Search for the cell housing the specified text and yield its [X, Y] center coordinate. 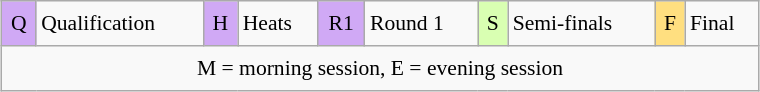
Qualification [120, 24]
S [493, 24]
Q [20, 24]
Semi-finals [582, 24]
H [220, 24]
F [670, 24]
M = morning session, E = evening session [380, 68]
R1 [341, 24]
Final [722, 24]
Heats [278, 24]
Round 1 [422, 24]
